Identify which cell holds the provided text, then report its [X, Y] central coordinate. 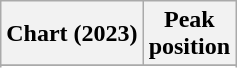
Chart (2023) [72, 34]
Peakposition [189, 34]
